Identify which cell holds the provided text, then report its (X, Y) central coordinate. 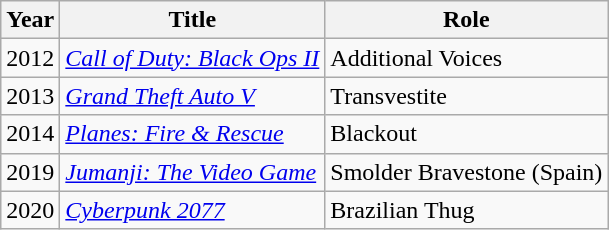
Smolder Bravestone (Spain) (466, 172)
Grand Theft Auto V (192, 96)
2013 (30, 96)
Brazilian Thug (466, 210)
Call of Duty: Black Ops II (192, 58)
Blackout (466, 134)
Additional Voices (466, 58)
2019 (30, 172)
Title (192, 20)
2020 (30, 210)
Jumanji: The Video Game (192, 172)
Planes: Fire & Rescue (192, 134)
2012 (30, 58)
Transvestite (466, 96)
Role (466, 20)
Cyberpunk 2077 (192, 210)
2014 (30, 134)
Year (30, 20)
